Identify which cell holds the provided text, then report its (x, y) central coordinate. 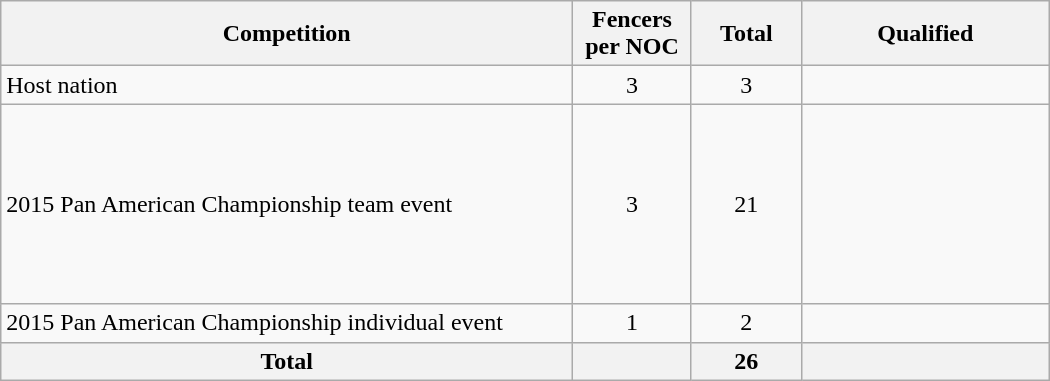
Fencers per NOC (632, 34)
26 (746, 361)
2015 Pan American Championship team event (287, 204)
21 (746, 204)
2015 Pan American Championship individual event (287, 323)
Competition (287, 34)
Qualified (925, 34)
Host nation (287, 85)
2 (746, 323)
1 (632, 323)
